Search for the cell housing the specified text and yield its [x, y] center coordinate. 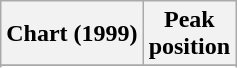
Peakposition [189, 34]
Chart (1999) [72, 34]
